Find where the given text appears and provide that cell's center as [x, y] coordinate. 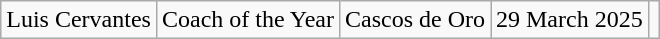
Coach of the Year [248, 20]
29 March 2025 [569, 20]
Cascos de Oro [414, 20]
Luis Cervantes [79, 20]
